Find where the given text appears and provide that cell's center as [X, Y] coordinate. 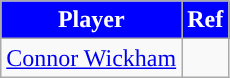
Player [92, 20]
Connor Wickham [92, 58]
Ref [206, 20]
